Capture the cell that displays the provided text and extract its [x, y] central coordinate. 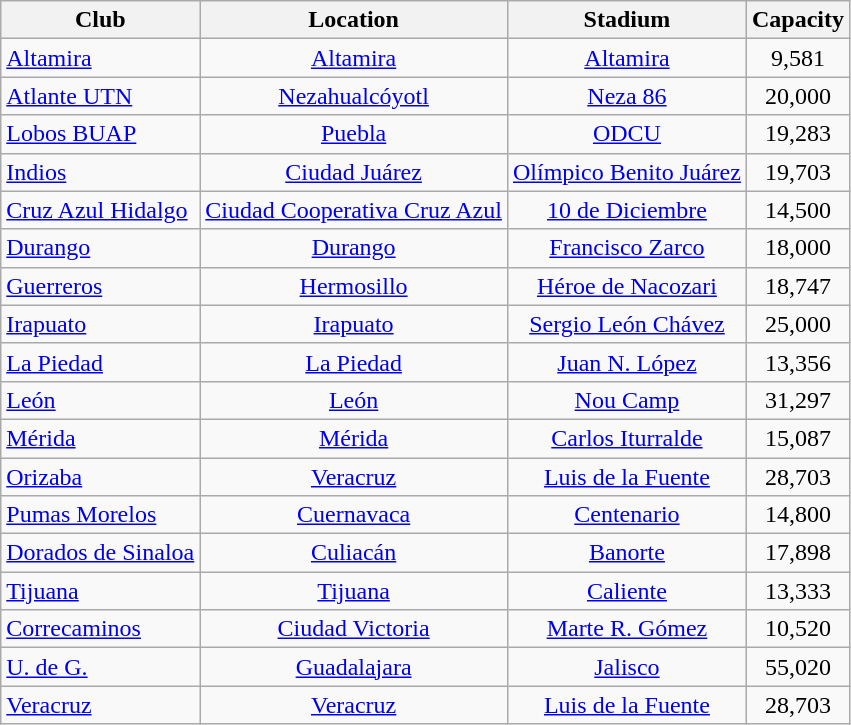
ODCU [626, 134]
Correcaminos [100, 629]
Hermosillo [354, 286]
Capacity [798, 20]
Francisco Zarco [626, 248]
Juan N. López [626, 362]
Location [354, 20]
Ciudad Cooperativa Cruz Azul [354, 210]
Club [100, 20]
14,500 [798, 210]
Olímpico Benito Juárez [626, 172]
Héroe de Nacozari [626, 286]
25,000 [798, 324]
14,800 [798, 515]
10 de Diciembre [626, 210]
Marte R. Gómez [626, 629]
10,520 [798, 629]
55,020 [798, 667]
Cruz Azul Hidalgo [100, 210]
20,000 [798, 96]
Nou Camp [626, 400]
17,898 [798, 553]
Guadalajara [354, 667]
19,283 [798, 134]
13,356 [798, 362]
Indios [100, 172]
Ciudad Victoria [354, 629]
Nezahualcóyotl [354, 96]
Carlos Iturralde [626, 438]
Lobos BUAP [100, 134]
Guerreros [100, 286]
Puebla [354, 134]
9,581 [798, 58]
Orizaba [100, 477]
Caliente [626, 591]
Stadium [626, 20]
Sergio León Chávez [626, 324]
Pumas Morelos [100, 515]
19,703 [798, 172]
15,087 [798, 438]
Ciudad Juárez [354, 172]
Jalisco [626, 667]
Culiacán [354, 553]
U. de G. [100, 667]
Centenario [626, 515]
18,747 [798, 286]
Atlante UTN [100, 96]
31,297 [798, 400]
13,333 [798, 591]
18,000 [798, 248]
Cuernavaca [354, 515]
Banorte [626, 553]
Dorados de Sinaloa [100, 553]
Neza 86 [626, 96]
